Find where the given text appears and provide that cell's center as (x, y) coordinate. 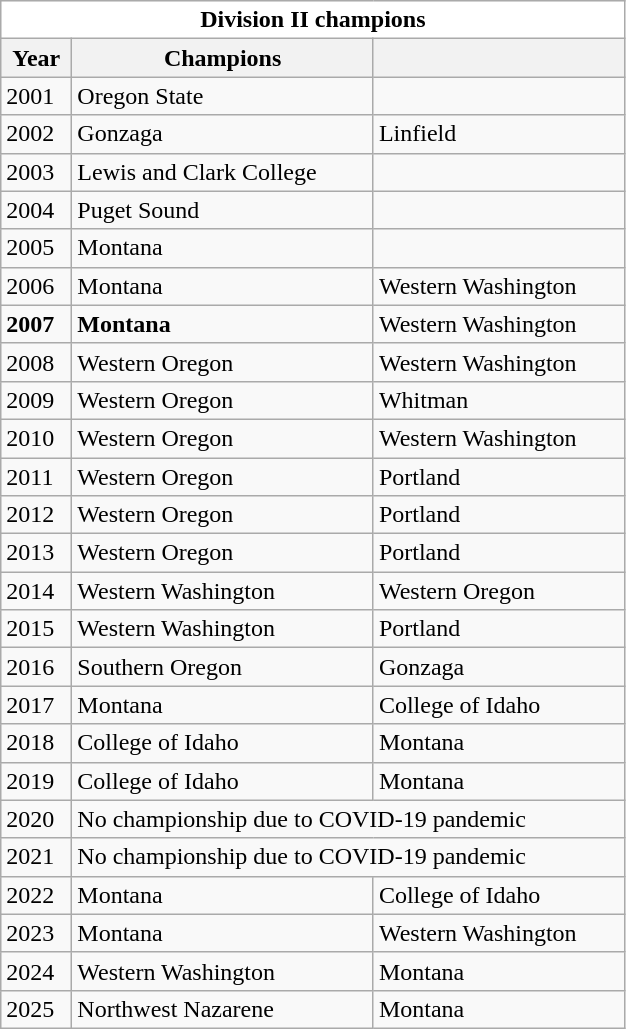
Division II champions (313, 20)
2008 (36, 362)
2021 (36, 857)
2005 (36, 248)
2014 (36, 591)
2015 (36, 629)
2006 (36, 286)
Whitman (499, 400)
2009 (36, 400)
Southern Oregon (223, 667)
2020 (36, 819)
2017 (36, 705)
2018 (36, 743)
2010 (36, 438)
2022 (36, 895)
2019 (36, 781)
Linfield (499, 134)
Year (36, 58)
2007 (36, 324)
Puget Sound (223, 210)
2004 (36, 210)
2013 (36, 553)
Northwest Nazarene (223, 1009)
2016 (36, 667)
Champions (223, 58)
2011 (36, 477)
2024 (36, 971)
2001 (36, 96)
Oregon State (223, 96)
2003 (36, 172)
2002 (36, 134)
2025 (36, 1009)
2023 (36, 933)
2012 (36, 515)
Lewis and Clark College (223, 172)
